Identify which cell holds the provided text, then report its [X, Y] central coordinate. 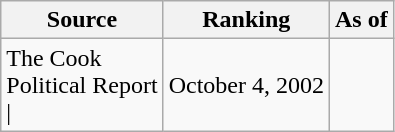
As of [361, 20]
The CookPolitical Report| [82, 85]
Ranking [246, 20]
October 4, 2002 [246, 85]
Source [82, 20]
